Provide the (X, Y) coordinate of the cell's center where the given text is located.  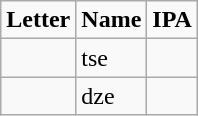
tse (112, 58)
Name (112, 20)
dze (112, 96)
IPA (172, 20)
Letter (38, 20)
